Capture the cell that displays the provided text and extract its [X, Y] central coordinate. 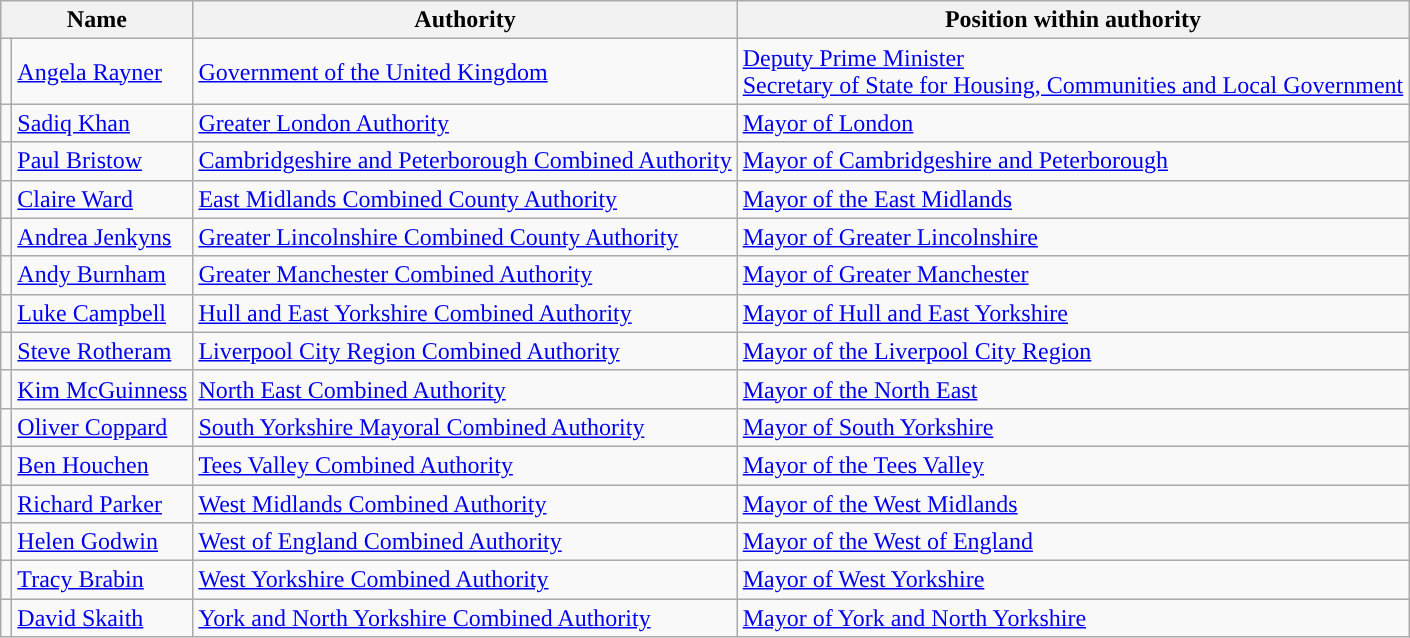
Steve Rotheram [102, 351]
Name [97, 20]
Paul Bristow [102, 161]
Greater London Authority [465, 123]
Mayor of the North East [1073, 389]
Mayor of London [1073, 123]
Mayor of Greater Manchester [1073, 275]
Greater Lincolnshire Combined County Authority [465, 237]
Claire Ward [102, 199]
Andy Burnham [102, 275]
South Yorkshire Mayoral Combined Authority [465, 427]
Mayor of Greater Lincolnshire [1073, 237]
Kim McGuinness [102, 389]
Andrea Jenkyns [102, 237]
Mayor of the East Midlands [1073, 199]
Mayor of the Liverpool City Region [1073, 351]
Greater Manchester Combined Authority [465, 275]
West of England Combined Authority [465, 542]
Mayor of Hull and East Yorkshire [1073, 313]
Deputy Prime MinisterSecretary of State for Housing, Communities and Local Government [1073, 72]
West Midlands Combined Authority [465, 503]
Mayor of the West Midlands [1073, 503]
Mayor of the Tees Valley [1073, 465]
David Skaith [102, 618]
Mayor of the West of England [1073, 542]
Government of the United Kingdom [465, 72]
Authority [465, 20]
Mayor of York and North Yorkshire [1073, 618]
Oliver Coppard [102, 427]
Sadiq Khan [102, 123]
Hull and East Yorkshire Combined Authority [465, 313]
Tees Valley Combined Authority [465, 465]
North East Combined Authority [465, 389]
Richard Parker [102, 503]
Helen Godwin [102, 542]
Tracy Brabin [102, 580]
Mayor of Cambridgeshire and Peterborough [1073, 161]
York and North Yorkshire Combined Authority [465, 618]
Cambridgeshire and Peterborough Combined Authority [465, 161]
West Yorkshire Combined Authority [465, 580]
Liverpool City Region Combined Authority [465, 351]
Angela Rayner [102, 72]
Mayor of West Yorkshire [1073, 580]
Mayor of South Yorkshire [1073, 427]
Position within authority [1073, 20]
Ben Houchen [102, 465]
Luke Campbell [102, 313]
East Midlands Combined County Authority [465, 199]
